Determine the (x, y) coordinate at the center of the cell enclosing the given text.  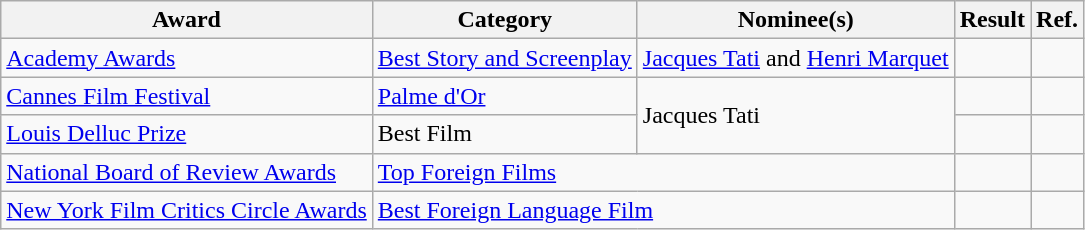
Palme d'Or (504, 96)
National Board of Review Awards (187, 172)
Cannes Film Festival (187, 96)
Category (504, 20)
Best Foreign Language Film (663, 210)
Louis Delluc Prize (187, 134)
New York Film Critics Circle Awards (187, 210)
Award (187, 20)
Nominee(s) (796, 20)
Jacques Tati and Henri Marquet (796, 58)
Best Film (504, 134)
Jacques Tati (796, 115)
Ref. (1058, 20)
Result (992, 20)
Academy Awards (187, 58)
Best Story and Screenplay (504, 58)
Top Foreign Films (663, 172)
